Return the (x, y) coordinate for the center point of the cell that contains the specified text.  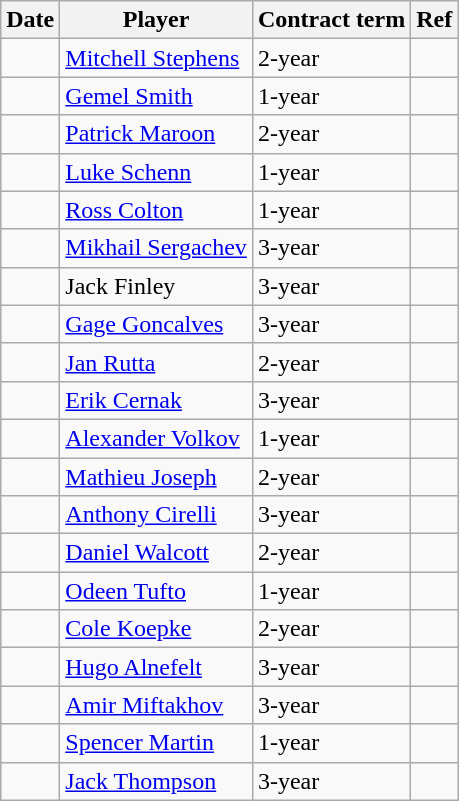
Gemel Smith (156, 96)
Spencer Martin (156, 743)
Patrick Maroon (156, 134)
Jack Thompson (156, 781)
Daniel Walcott (156, 553)
Luke Schenn (156, 172)
Cole Koepke (156, 629)
Amir Miftakhov (156, 705)
Erik Cernak (156, 400)
Contract term (331, 20)
Hugo Alnefelt (156, 667)
Mathieu Joseph (156, 477)
Ref (434, 20)
Ross Colton (156, 210)
Date (30, 20)
Odeen Tufto (156, 591)
Jan Rutta (156, 362)
Alexander Volkov (156, 438)
Mitchell Stephens (156, 58)
Player (156, 20)
Jack Finley (156, 286)
Gage Goncalves (156, 324)
Mikhail Sergachev (156, 248)
Anthony Cirelli (156, 515)
